Capture the cell that displays the provided text and extract its [x, y] central coordinate. 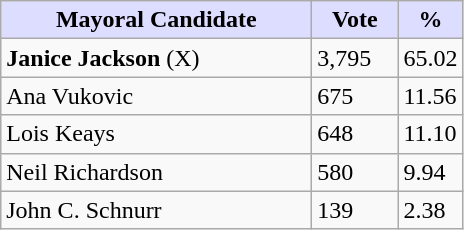
675 [355, 96]
Ana Vukovic [156, 96]
65.02 [430, 58]
Mayoral Candidate [156, 20]
Lois Keays [156, 134]
Vote [355, 20]
11.10 [430, 134]
139 [355, 210]
9.94 [430, 172]
Janice Jackson (X) [156, 58]
648 [355, 134]
Neil Richardson [156, 172]
% [430, 20]
2.38 [430, 210]
John C. Schnurr [156, 210]
11.56 [430, 96]
3,795 [355, 58]
580 [355, 172]
